Locate the cell with the specified text and output its (X, Y) center coordinate. 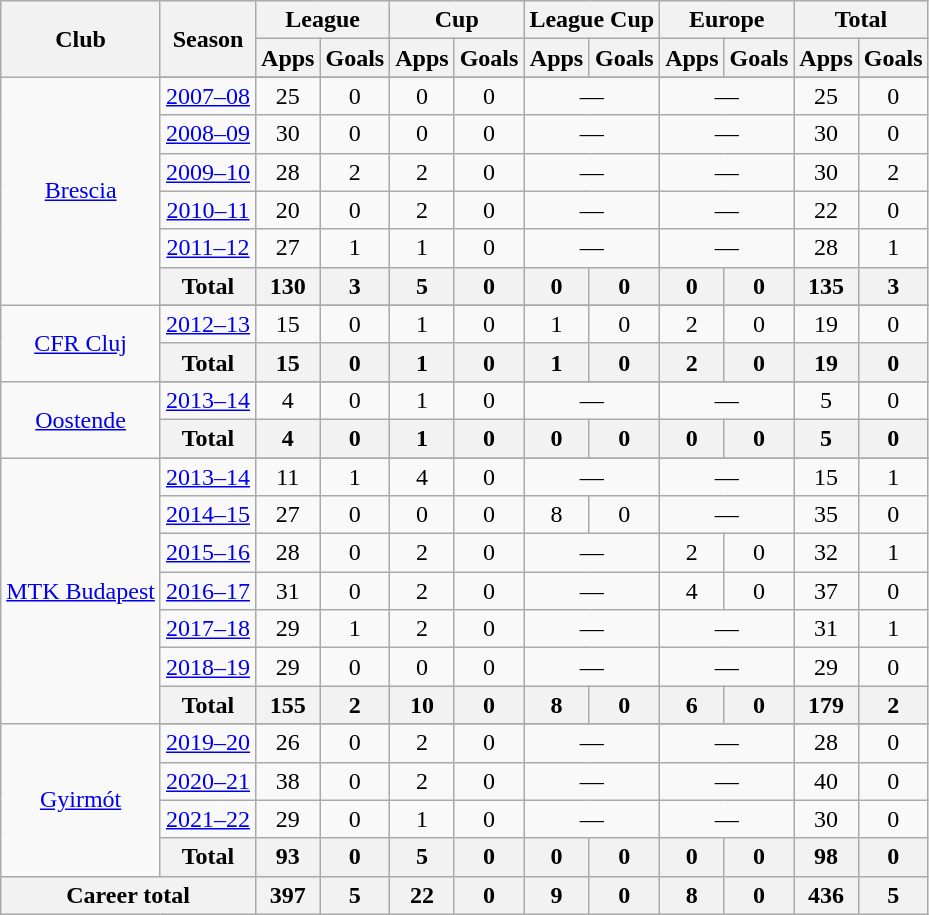
93 (288, 857)
98 (826, 857)
35 (826, 515)
2017–18 (208, 629)
Oostende (81, 419)
436 (826, 895)
32 (826, 553)
Gyirmót (81, 800)
2010–11 (208, 210)
League (323, 20)
130 (288, 286)
2012–13 (208, 324)
6 (692, 705)
MTK Budapest (81, 591)
2016–17 (208, 591)
2011–12 (208, 248)
Career total (128, 895)
2008–09 (208, 134)
40 (826, 781)
26 (288, 743)
Brescia (81, 191)
2020–21 (208, 781)
2019–20 (208, 743)
League Cup (592, 20)
135 (826, 286)
20 (288, 210)
37 (826, 591)
9 (556, 895)
155 (288, 705)
2015–16 (208, 553)
10 (422, 705)
2009–10 (208, 172)
2014–15 (208, 515)
Season (208, 39)
179 (826, 705)
397 (288, 895)
2021–22 (208, 819)
Club (81, 39)
Europe (727, 20)
11 (288, 477)
2018–19 (208, 667)
2007–08 (208, 96)
38 (288, 781)
CFR Cluj (81, 343)
Cup (457, 20)
